Return (X, Y) of the center of cell containing provided text 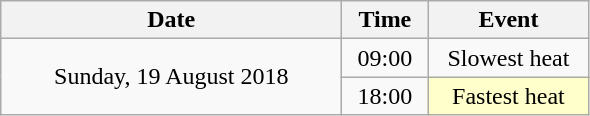
09:00 (385, 58)
Slowest heat (508, 58)
Time (385, 20)
Fastest heat (508, 96)
Date (172, 20)
Event (508, 20)
Sunday, 19 August 2018 (172, 77)
18:00 (385, 96)
